Determine the (x, y) coordinate at the center of the cell enclosing the given text.  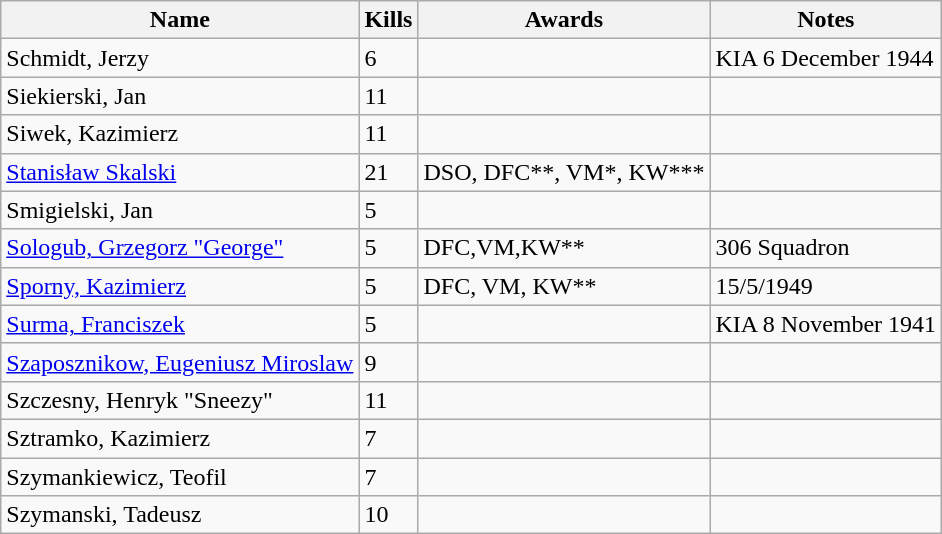
Sologub, Grzegorz "George" (180, 248)
Szczesny, Henryk "Sneezy" (180, 400)
Sztramko, Kazimierz (180, 438)
Siwek, Kazimierz (180, 134)
Surma, Franciszek (180, 324)
Stanisław Skalski (180, 172)
9 (388, 362)
Siekierski, Jan (180, 96)
10 (388, 515)
DSO, DFC**, VM*, KW*** (564, 172)
Kills (388, 20)
6 (388, 58)
DFC, VM, KW** (564, 286)
KIA 6 December 1944 (826, 58)
KIA 8 November 1941 (826, 324)
Szymanski, Tadeusz (180, 515)
Schmidt, Jerzy (180, 58)
21 (388, 172)
DFC,VM,KW** (564, 248)
306 Squadron (826, 248)
Notes (826, 20)
15/5/1949 (826, 286)
Awards (564, 20)
Sporny, Kazimierz (180, 286)
Name (180, 20)
Szaposznikow, Eugeniusz Miroslaw (180, 362)
Szymankiewicz, Teofil (180, 477)
Smigielski, Jan (180, 210)
